For the text-containing cell, return its midpoint in (x, y) coordinate format. 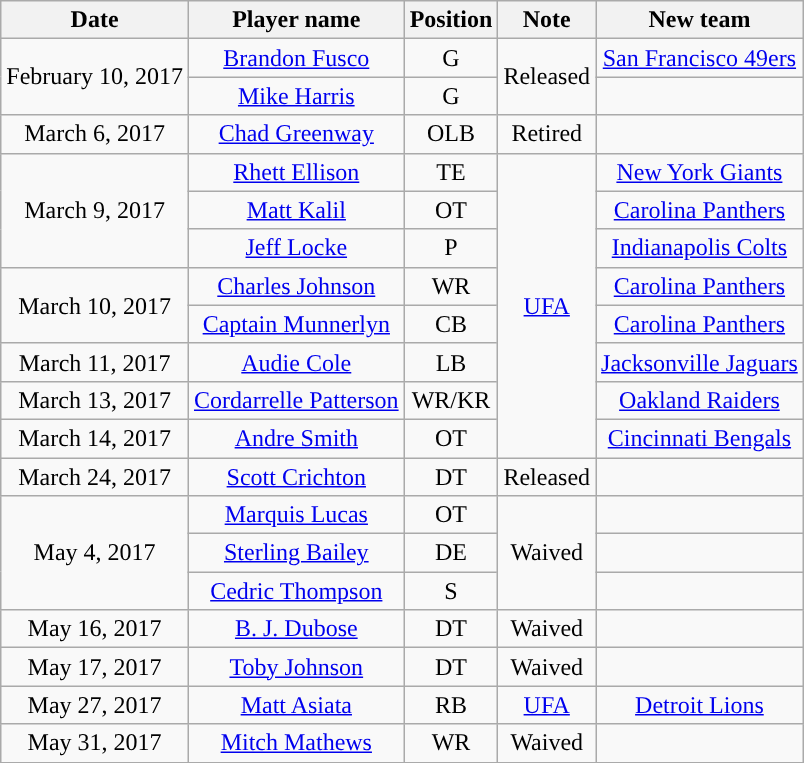
Mike Harris (296, 96)
Andre Smith (296, 438)
Audie Cole (296, 362)
Date (95, 20)
Rhett Ellison (296, 172)
Captain Munnerlyn (296, 324)
DE (451, 553)
March 11, 2017 (95, 362)
TE (451, 172)
March 13, 2017 (95, 400)
Brandon Fusco (296, 58)
Player name (296, 20)
RB (451, 705)
March 24, 2017 (95, 477)
B. J. Dubose (296, 629)
WR/KR (451, 400)
May 31, 2017 (95, 743)
New team (700, 20)
Mitch Mathews (296, 743)
Jeff Locke (296, 248)
Indianapolis Colts (700, 248)
Cincinnati Bengals (700, 438)
Detroit Lions (700, 705)
May 16, 2017 (95, 629)
P (451, 248)
March 6, 2017 (95, 134)
Matt Asiata (296, 705)
Jacksonville Jaguars (700, 362)
March 9, 2017 (95, 210)
May 27, 2017 (95, 705)
Oakland Raiders (700, 400)
Sterling Bailey (296, 553)
Position (451, 20)
CB (451, 324)
Marquis Lucas (296, 515)
New York Giants (700, 172)
Chad Greenway (296, 134)
San Francisco 49ers (700, 58)
March 10, 2017 (95, 305)
March 14, 2017 (95, 438)
Toby Johnson (296, 667)
OLB (451, 134)
Charles Johnson (296, 286)
Cedric Thompson (296, 591)
February 10, 2017 (95, 77)
Retired (547, 134)
Matt Kalil (296, 210)
Scott Crichton (296, 477)
Note (547, 20)
S (451, 591)
LB (451, 362)
Cordarrelle Patterson (296, 400)
May 17, 2017 (95, 667)
May 4, 2017 (95, 553)
